Pinpoint the cell where the given text exists, returning its [x, y] midpoint coordinate. 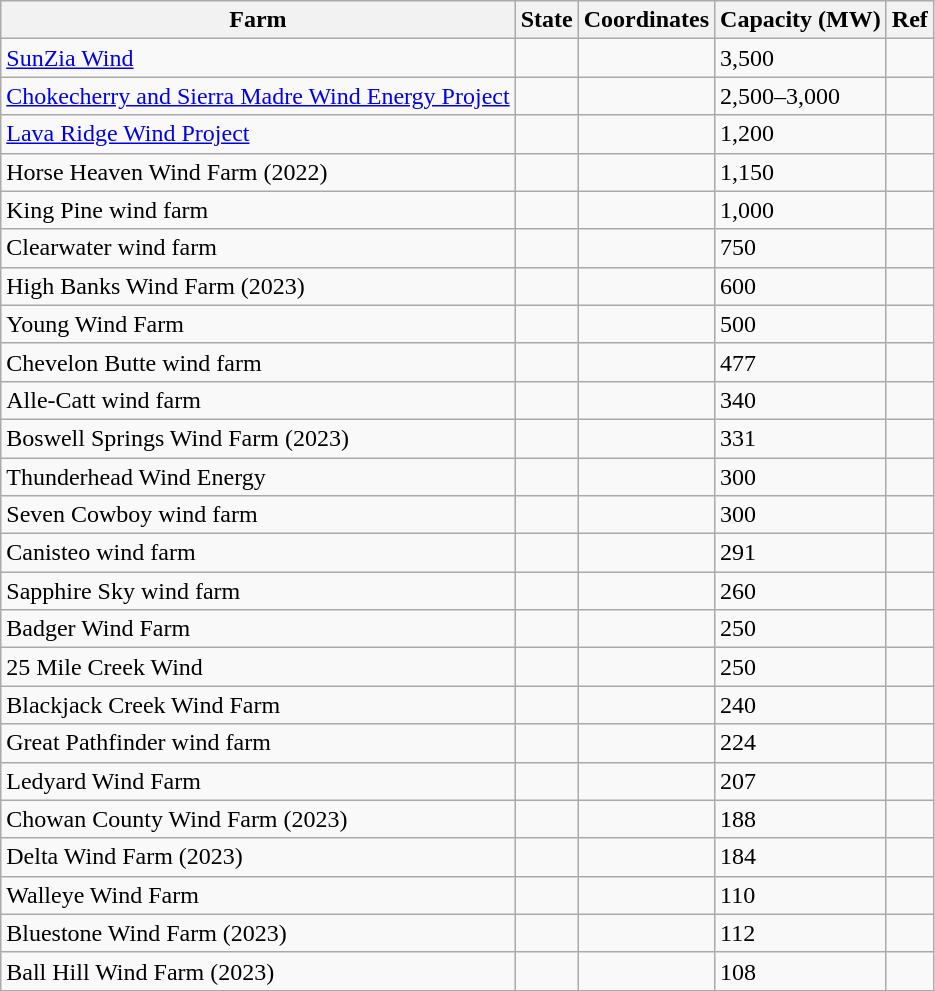
Blackjack Creek Wind Farm [258, 705]
750 [801, 248]
112 [801, 933]
Ledyard Wind Farm [258, 781]
Capacity (MW) [801, 20]
Chokecherry and Sierra Madre Wind Energy Project [258, 96]
331 [801, 438]
Badger Wind Farm [258, 629]
Farm [258, 20]
1,000 [801, 210]
188 [801, 819]
Walleye Wind Farm [258, 895]
High Banks Wind Farm (2023) [258, 286]
Sapphire Sky wind farm [258, 591]
Coordinates [646, 20]
Bluestone Wind Farm (2023) [258, 933]
SunZia Wind [258, 58]
108 [801, 971]
Chowan County Wind Farm (2023) [258, 819]
Young Wind Farm [258, 324]
3,500 [801, 58]
477 [801, 362]
2,500–3,000 [801, 96]
110 [801, 895]
291 [801, 553]
207 [801, 781]
1,150 [801, 172]
224 [801, 743]
Clearwater wind farm [258, 248]
600 [801, 286]
1,200 [801, 134]
Thunderhead Wind Energy [258, 477]
State [546, 20]
Alle-Catt wind farm [258, 400]
Canisteo wind farm [258, 553]
Boswell Springs Wind Farm (2023) [258, 438]
Seven Cowboy wind farm [258, 515]
260 [801, 591]
Ref [910, 20]
240 [801, 705]
Chevelon Butte wind farm [258, 362]
184 [801, 857]
Delta Wind Farm (2023) [258, 857]
25 Mile Creek Wind [258, 667]
Lava Ridge Wind Project [258, 134]
Horse Heaven Wind Farm (2022) [258, 172]
340 [801, 400]
Great Pathfinder wind farm [258, 743]
500 [801, 324]
Ball Hill Wind Farm (2023) [258, 971]
King Pine wind farm [258, 210]
